From the cell containing the given text, extract its center point as (X, Y) coordinate. 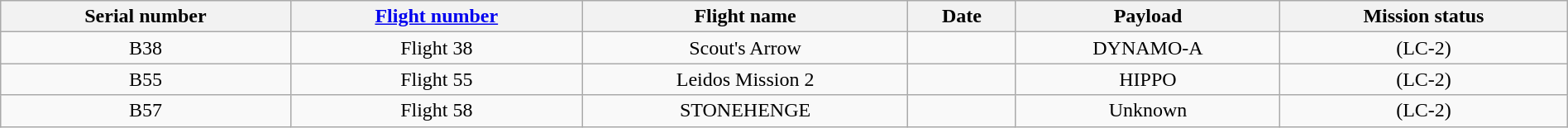
Unknown (1148, 111)
B57 (146, 111)
Payload (1148, 17)
HIPPO (1148, 79)
STONEHENGE (744, 111)
Flight number (437, 17)
Mission status (1424, 17)
B38 (146, 48)
Scout's Arrow (744, 48)
Flight 38 (437, 48)
B55 (146, 79)
DYNAMO-A (1148, 48)
Leidos Mission 2 (744, 79)
Flight 58 (437, 111)
Serial number (146, 17)
Flight name (744, 17)
Flight 55 (437, 79)
Date (963, 17)
